Pinpoint the cell where the given text exists, returning its [X, Y] midpoint coordinate. 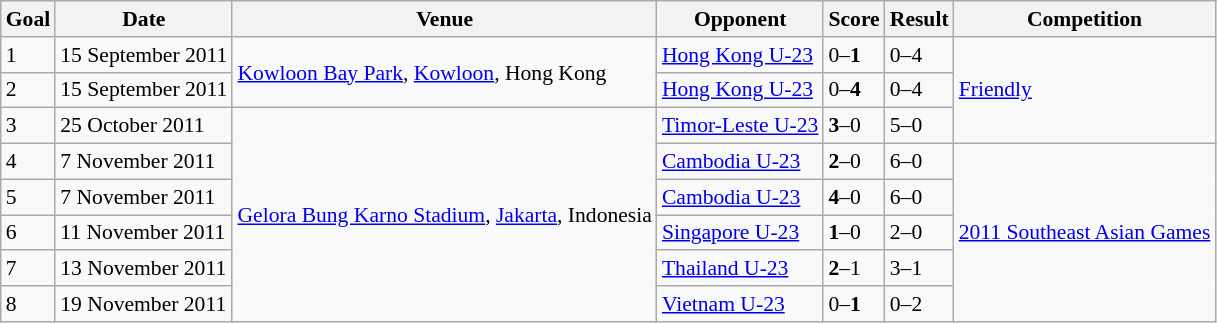
19 November 2011 [144, 304]
Opponent [740, 19]
8 [28, 304]
6 [28, 233]
Singapore U-23 [740, 233]
0–2 [920, 304]
2011 Southeast Asian Games [1085, 233]
3 [28, 126]
Venue [444, 19]
Kowloon Bay Park, Kowloon, Hong Kong [444, 72]
Result [920, 19]
2 [28, 90]
Competition [1085, 19]
Goal [28, 19]
5–0 [920, 126]
Timor-Leste U-23 [740, 126]
25 October 2011 [144, 126]
Score [854, 19]
Thailand U-23 [740, 269]
1–0 [854, 233]
4 [28, 162]
Gelora Bung Karno Stadium, Jakarta, Indonesia [444, 215]
5 [28, 197]
13 November 2011 [144, 269]
Vietnam U-23 [740, 304]
11 November 2011 [144, 233]
2–1 [854, 269]
7 [28, 269]
Date [144, 19]
3–0 [854, 126]
Friendly [1085, 90]
4–0 [854, 197]
1 [28, 55]
3–1 [920, 269]
